Output the [X, Y] coordinate of the center of the cell containing the given text.  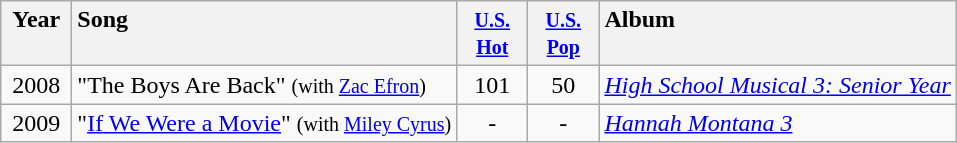
Hannah Montana 3 [778, 123]
2008 [36, 85]
Album [778, 34]
"If We Were a Movie" (with Miley Cyrus) [264, 123]
High School Musical 3: Senior Year [778, 85]
Year [36, 34]
U.S. Hot [492, 34]
2009 [36, 123]
101 [492, 85]
Song [264, 34]
50 [564, 85]
U.S. Pop [564, 34]
"The Boys Are Back" (with Zac Efron) [264, 85]
